Determine the (X, Y) coordinate at the center of the cell enclosing the given text.  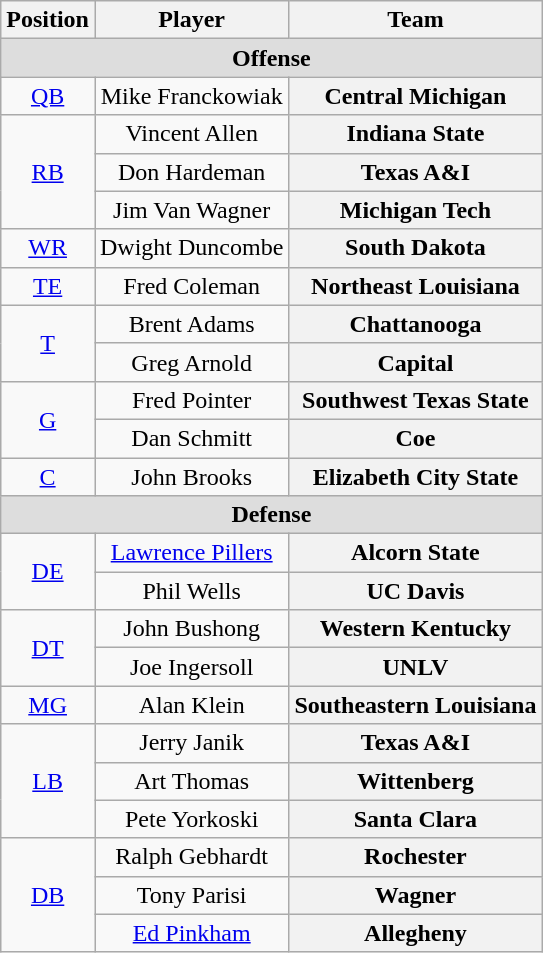
Central Michigan (416, 96)
Team (416, 20)
Offense (272, 58)
DT (48, 648)
Northeast Louisiana (416, 286)
Fred Coleman (191, 286)
G (48, 419)
RB (48, 172)
Pete Yorkoski (191, 819)
Chattanooga (416, 324)
Southeastern Louisiana (416, 705)
Coe (416, 438)
TE (48, 286)
Defense (272, 515)
C (48, 477)
Fred Pointer (191, 400)
T (48, 343)
UC Davis (416, 591)
Rochester (416, 857)
Don Hardeman (191, 172)
DB (48, 895)
Wittenberg (416, 781)
John Bushong (191, 629)
Western Kentucky (416, 629)
Indiana State (416, 134)
Art Thomas (191, 781)
Greg Arnold (191, 362)
Lawrence Pillers (191, 553)
WR (48, 248)
Elizabeth City State (416, 477)
South Dakota (416, 248)
LB (48, 781)
Michigan Tech (416, 210)
Tony Parisi (191, 895)
Ralph Gebhardt (191, 857)
DE (48, 572)
Position (48, 20)
Wagner (416, 895)
Dwight Duncombe (191, 248)
Capital (416, 362)
Allegheny (416, 933)
Ed Pinkham (191, 933)
Vincent Allen (191, 134)
John Brooks (191, 477)
Mike Franckowiak (191, 96)
Player (191, 20)
Southwest Texas State (416, 400)
UNLV (416, 667)
MG (48, 705)
QB (48, 96)
Alcorn State (416, 553)
Jerry Janik (191, 743)
Jim Van Wagner (191, 210)
Joe Ingersoll (191, 667)
Alan Klein (191, 705)
Dan Schmitt (191, 438)
Brent Adams (191, 324)
Santa Clara (416, 819)
Phil Wells (191, 591)
